Determine the (x, y) coordinate at the center of the cell enclosing the given text.  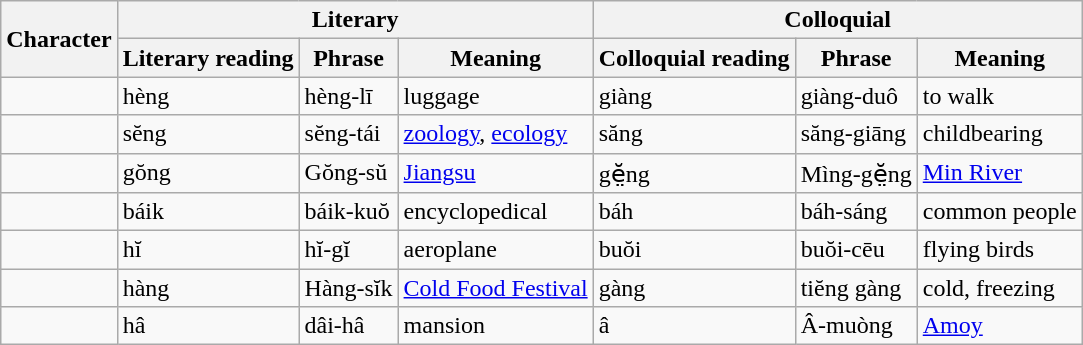
cold, freezing (1000, 288)
Literary reading (208, 58)
flying birds (1000, 250)
báh-sáng (856, 212)
gàng (694, 288)
giàng-duô (856, 96)
Colloquial reading (694, 58)
buŏi-cēu (856, 250)
mansion (496, 326)
encyclopedical (496, 212)
gĕ̤ng (694, 173)
Literary (355, 20)
hèng-lī (348, 96)
sĕng (208, 134)
Colloquial (838, 20)
dâi-hâ (348, 326)
hèng (208, 96)
Hàng-sĭk (348, 288)
Jiangsu (496, 173)
báik (208, 212)
giàng (694, 96)
â (694, 326)
to walk (1000, 96)
Character (59, 39)
zoology, ecology (496, 134)
báh (694, 212)
aeroplane (496, 250)
tiĕng gàng (856, 288)
Gŏng-sŭ (348, 173)
common people (1000, 212)
sĕng-tái (348, 134)
hàng (208, 288)
Amoy (1000, 326)
buŏi (694, 250)
săng-giāng (856, 134)
Min River (1000, 173)
Â-muòng (856, 326)
hĭ-gĭ (348, 250)
luggage (496, 96)
Mìng-gĕ̤ng (856, 173)
hâ (208, 326)
Cold Food Festival (496, 288)
săng (694, 134)
báik-kuŏ (348, 212)
childbearing (1000, 134)
hĭ (208, 250)
gŏng (208, 173)
